Return (X, Y) of the center of cell containing provided text 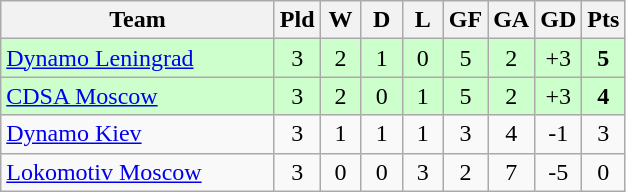
D (382, 20)
Team (138, 20)
Dynamo Kiev (138, 134)
Dynamo Leningrad (138, 58)
Lokomotiv Moscow (138, 172)
W (340, 20)
Pts (604, 20)
Pld (297, 20)
L (422, 20)
GD (558, 20)
GA (512, 20)
CDSA Moscow (138, 96)
7 (512, 172)
GF (465, 20)
-5 (558, 172)
-1 (558, 134)
